Identify which cell holds the provided text, then report its [x, y] central coordinate. 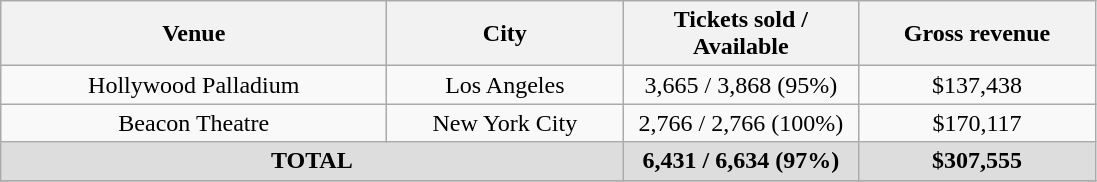
Tickets sold / Available [741, 34]
New York City [505, 123]
Beacon Theatre [194, 123]
3,665 / 3,868 (95%) [741, 85]
Venue [194, 34]
2,766 / 2,766 (100%) [741, 123]
City [505, 34]
TOTAL [312, 161]
Los Angeles [505, 85]
Gross revenue [977, 34]
$137,438 [977, 85]
$307,555 [977, 161]
$170,117 [977, 123]
Hollywood Palladium [194, 85]
6,431 / 6,634 (97%) [741, 161]
